For the text-containing cell, return its midpoint in (X, Y) coordinate format. 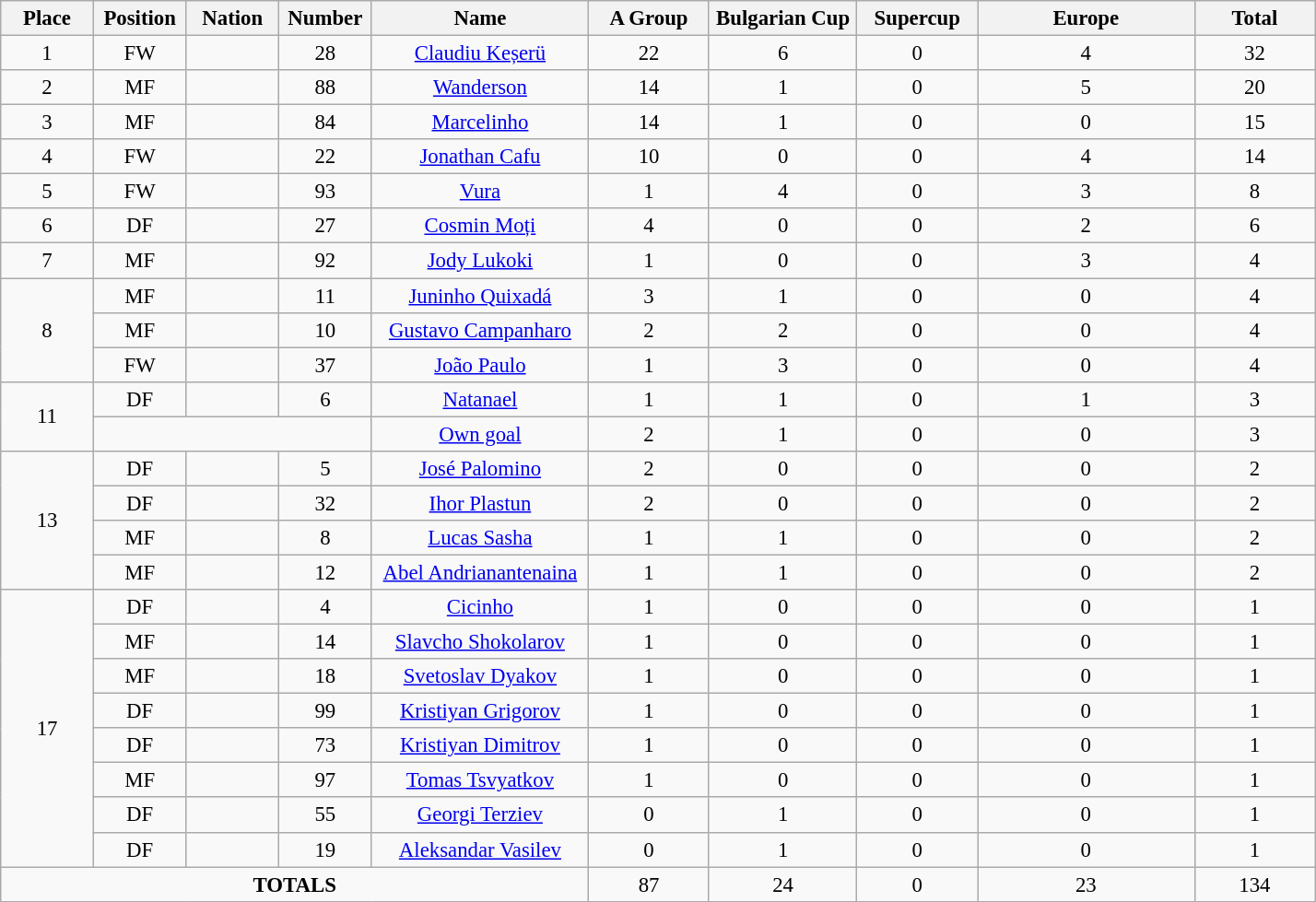
12 (326, 572)
Slavcho Shokolarov (480, 642)
37 (326, 365)
Jody Lukoki (480, 261)
20 (1255, 88)
Georgi Terziev (480, 815)
99 (326, 711)
Supercup (918, 18)
55 (326, 815)
Name (480, 18)
Natanael (480, 399)
Position (140, 18)
Claudiu Keșerü (480, 53)
Jonathan Cafu (480, 157)
Wanderson (480, 88)
Place (48, 18)
Juninho Quixadá (480, 296)
7 (48, 261)
27 (326, 226)
97 (326, 780)
73 (326, 745)
Cicinho (480, 607)
92 (326, 261)
A Group (649, 18)
João Paulo (480, 365)
Gustavo Campanharo (480, 330)
Aleksandar Vasilev (480, 849)
TOTALS (295, 884)
José Palomino (480, 469)
Total (1255, 18)
Marcelinho (480, 123)
Kristiyan Dimitrov (480, 745)
84 (326, 123)
Own goal (480, 434)
Bulgarian Cup (783, 18)
18 (326, 676)
Svetoslav Dyakov (480, 676)
Vura (480, 192)
13 (48, 521)
Nation (232, 18)
Kristiyan Grigorov (480, 711)
Number (326, 18)
24 (783, 884)
Europe (1086, 18)
28 (326, 53)
19 (326, 849)
134 (1255, 884)
88 (326, 88)
Abel Andrianantenaina (480, 572)
23 (1086, 884)
15 (1255, 123)
Tomas Tsvyatkov (480, 780)
87 (649, 884)
17 (48, 728)
93 (326, 192)
Lucas Sasha (480, 538)
Ihor Plastun (480, 503)
Cosmin Moți (480, 226)
